From the cell containing the given text, extract its center point as [X, Y] coordinate. 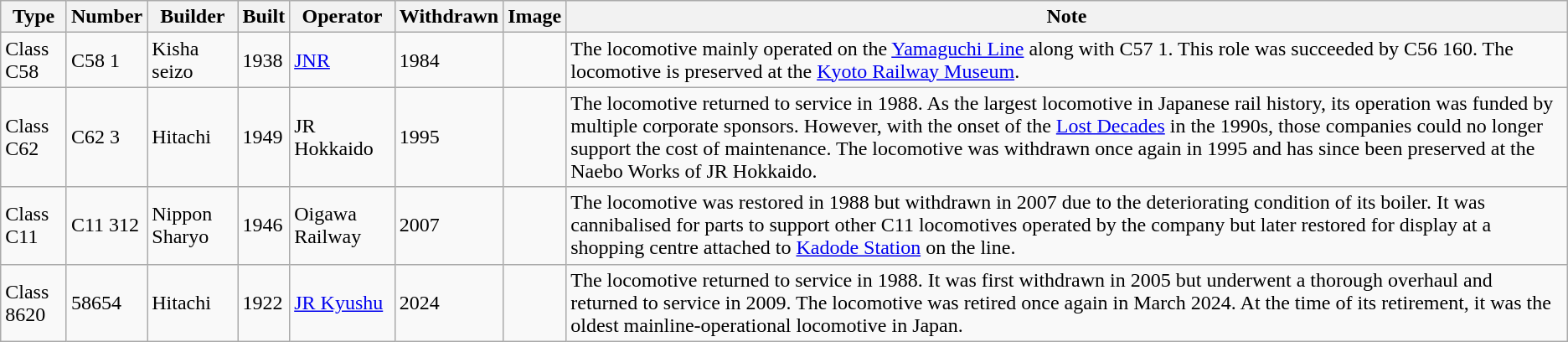
1938 [264, 60]
Nippon Sharyo [193, 225]
C58 1 [106, 60]
58654 [106, 303]
1949 [264, 137]
2007 [449, 225]
1984 [449, 60]
Class C62 [34, 137]
Kisha seizo [193, 60]
Class C58 [34, 60]
1995 [449, 137]
Oigawa Railway [343, 225]
Built [264, 17]
Type [34, 17]
JR Kyushu [343, 303]
JNR [343, 60]
Number [106, 17]
1946 [264, 225]
Operator [343, 17]
1922 [264, 303]
Note [1067, 17]
Builder [193, 17]
C62 3 [106, 137]
2024 [449, 303]
Class 8620 [34, 303]
Withdrawn [449, 17]
C11 312 [106, 225]
JR Hokkaido [343, 137]
Class C11 [34, 225]
Image [534, 17]
